Return the (X, Y) coordinate for the center point of the cell that contains the specified text.  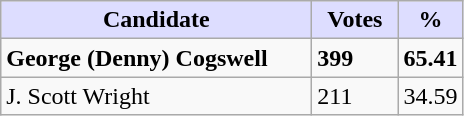
Candidate (156, 20)
% (430, 20)
211 (355, 96)
34.59 (430, 96)
George (Denny) Cogswell (156, 58)
399 (355, 58)
Votes (355, 20)
65.41 (430, 58)
J. Scott Wright (156, 96)
